Identify which cell holds the provided text, then report its (X, Y) central coordinate. 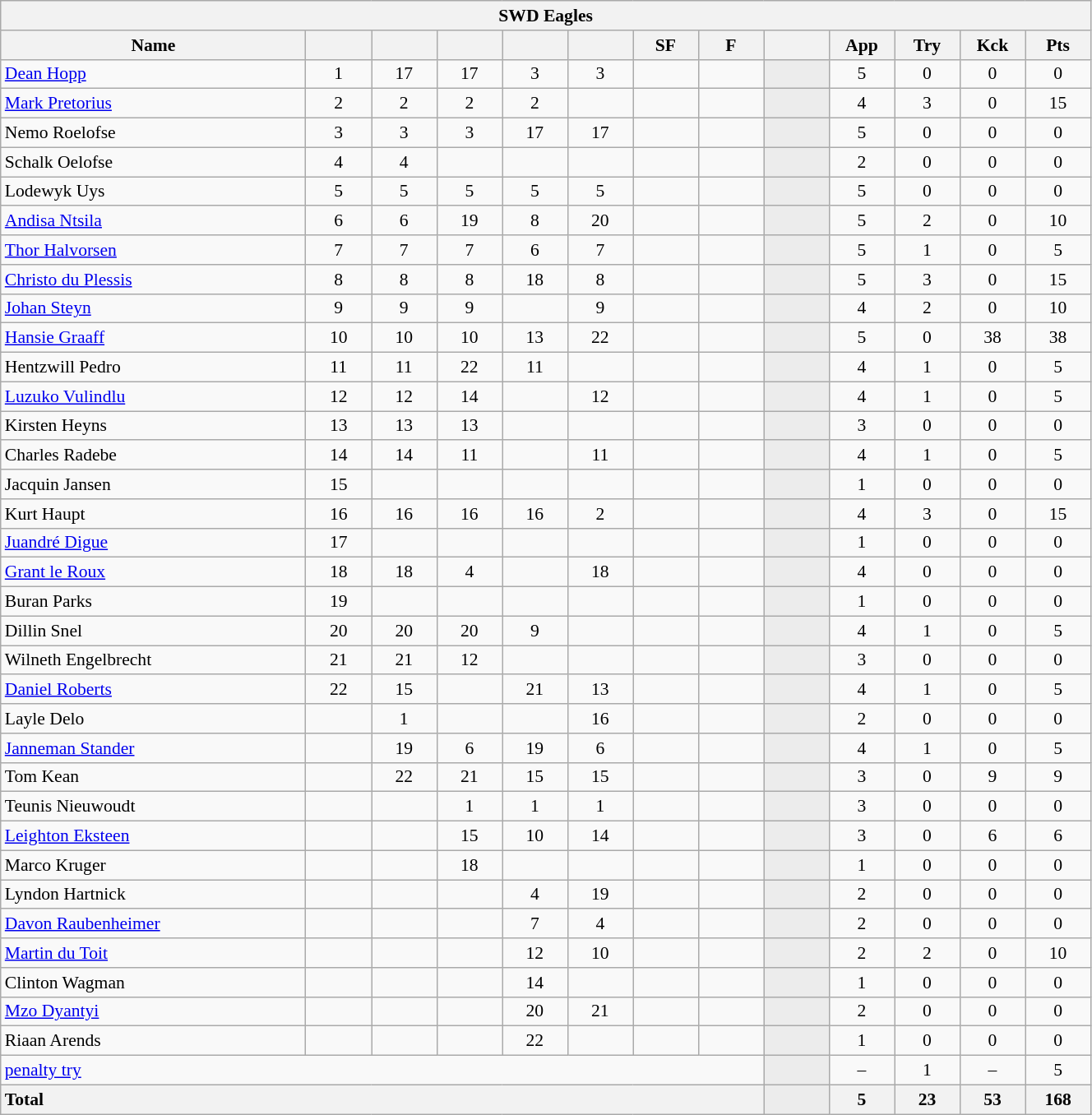
Lyndon Hartnick (153, 895)
SWD Eagles (546, 16)
SF (666, 45)
Juandré Digue (153, 543)
Total (382, 1099)
Mzo Dyantyi (153, 1011)
Hentzwill Pedro (153, 368)
Buran Parks (153, 602)
Kirsten Heyns (153, 426)
Johan Steyn (153, 308)
Jacquin Jansen (153, 484)
Wilneth Engelbrecht (153, 660)
Lodewyk Uys (153, 192)
Pts (1058, 45)
Andisa Ntsila (153, 221)
Mark Pretorius (153, 104)
Marco Kruger (153, 865)
Daniel Roberts (153, 690)
F (731, 45)
Martin du Toit (153, 953)
Dillin Snel (153, 631)
Davon Raubenheimer (153, 924)
Teunis Nieuwoudt (153, 807)
53 (993, 1099)
penalty try (382, 1071)
Kurt Haupt (153, 514)
Leighton Eksteen (153, 836)
Kck (993, 45)
Grant le Roux (153, 572)
Charles Radebe (153, 456)
23 (928, 1099)
Janneman Stander (153, 748)
Christo du Plessis (153, 280)
App (862, 45)
Nemo Roelofse (153, 133)
168 (1058, 1099)
Dean Hopp (153, 74)
Luzuko Vulindlu (153, 396)
Name (153, 45)
Hansie Graaff (153, 338)
Try (928, 45)
Riaan Arends (153, 1041)
Thor Halvorsen (153, 250)
Tom Kean (153, 777)
Clinton Wagman (153, 983)
Layle Delo (153, 719)
Schalk Oelofse (153, 162)
